Extract the [X, Y] coordinate from the center of the cell holding the provided text.  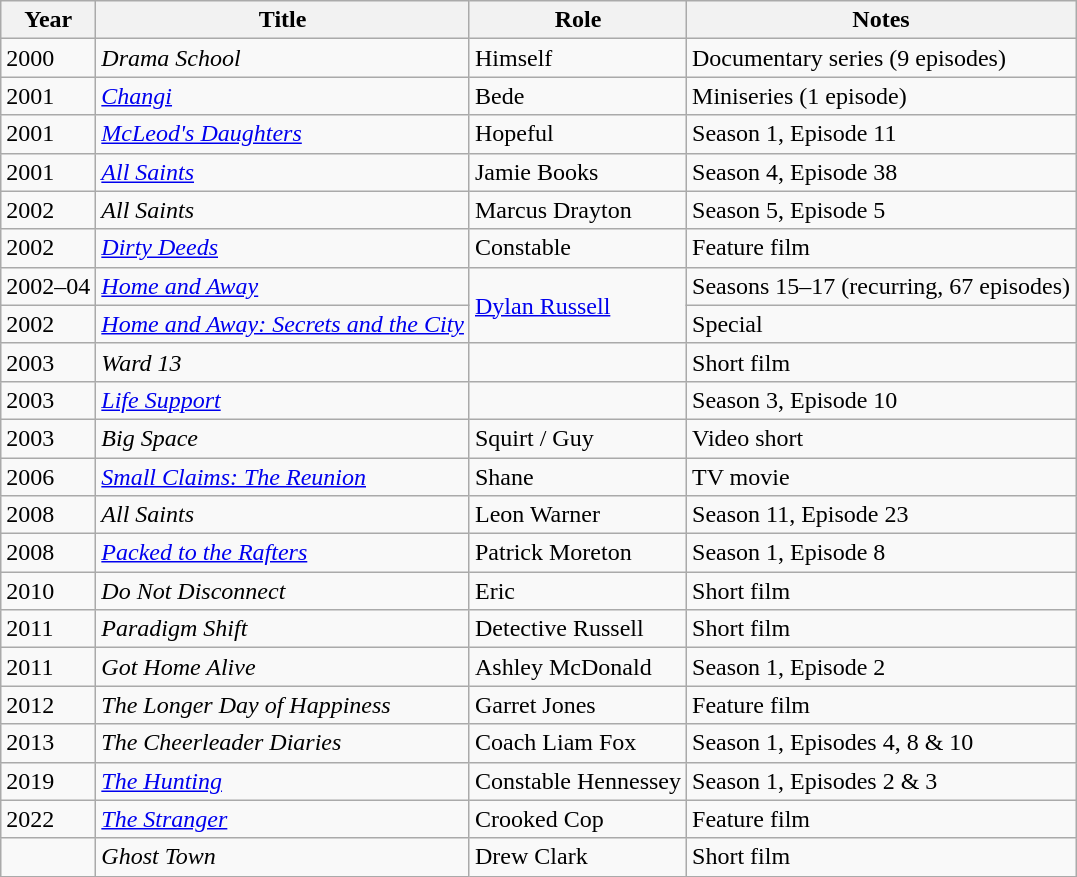
Coach Liam Fox [578, 743]
Season 1, Episode 11 [882, 134]
Marcus Drayton [578, 210]
2012 [48, 705]
Garret Jones [578, 705]
Season 1, Episodes 4, 8 & 10 [882, 743]
Constable Hennessey [578, 781]
Ashley McDonald [578, 667]
Paradigm Shift [283, 629]
McLeod's Daughters [283, 134]
2000 [48, 58]
Do Not Disconnect [283, 591]
Jamie Books [578, 172]
Changi [283, 96]
The Hunting [283, 781]
2006 [48, 477]
Eric [578, 591]
Patrick Moreton [578, 553]
2010 [48, 591]
Season 1, Episodes 2 & 3 [882, 781]
Squirt / Guy [578, 438]
Drama School [283, 58]
Constable [578, 248]
The Longer Day of Happiness [283, 705]
Life Support [283, 400]
Packed to the Rafters [283, 553]
Documentary series (9 episodes) [882, 58]
2002–04 [48, 286]
Notes [882, 20]
2022 [48, 819]
Role [578, 20]
Miniseries (1 episode) [882, 96]
Special [882, 324]
Title [283, 20]
Season 3, Episode 10 [882, 400]
Season 4, Episode 38 [882, 172]
Seasons 15–17 (recurring, 67 episodes) [882, 286]
Leon Warner [578, 515]
Bede [578, 96]
2013 [48, 743]
Season 11, Episode 23 [882, 515]
Crooked Cop [578, 819]
Season 1, Episode 8 [882, 553]
Season 5, Episode 5 [882, 210]
Drew Clark [578, 857]
Season 1, Episode 2 [882, 667]
Dirty Deeds [283, 248]
Home and Away [283, 286]
TV movie [882, 477]
Ward 13 [283, 362]
Got Home Alive [283, 667]
Shane [578, 477]
Small Claims: The Reunion [283, 477]
Big Space [283, 438]
Video short [882, 438]
2019 [48, 781]
Hopeful [578, 134]
Dylan Russell [578, 305]
Detective Russell [578, 629]
Year [48, 20]
The Cheerleader Diaries [283, 743]
The Stranger [283, 819]
Ghost Town [283, 857]
Himself [578, 58]
Home and Away: Secrets and the City [283, 324]
